Scan for the cell matching the given text and deliver its (x, y) coordinate at center. 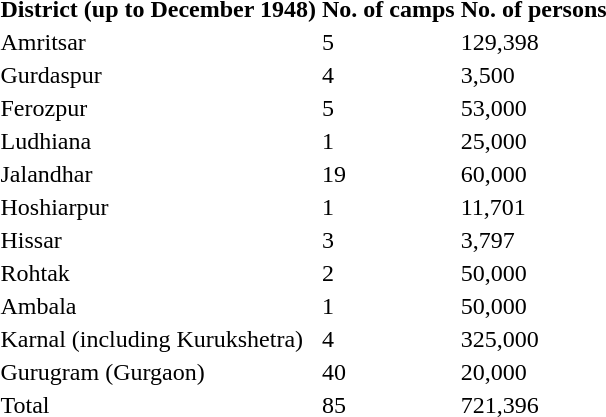
3 (388, 240)
2 (388, 273)
40 (388, 372)
19 (388, 174)
